Return [x, y] of the center of cell containing provided text 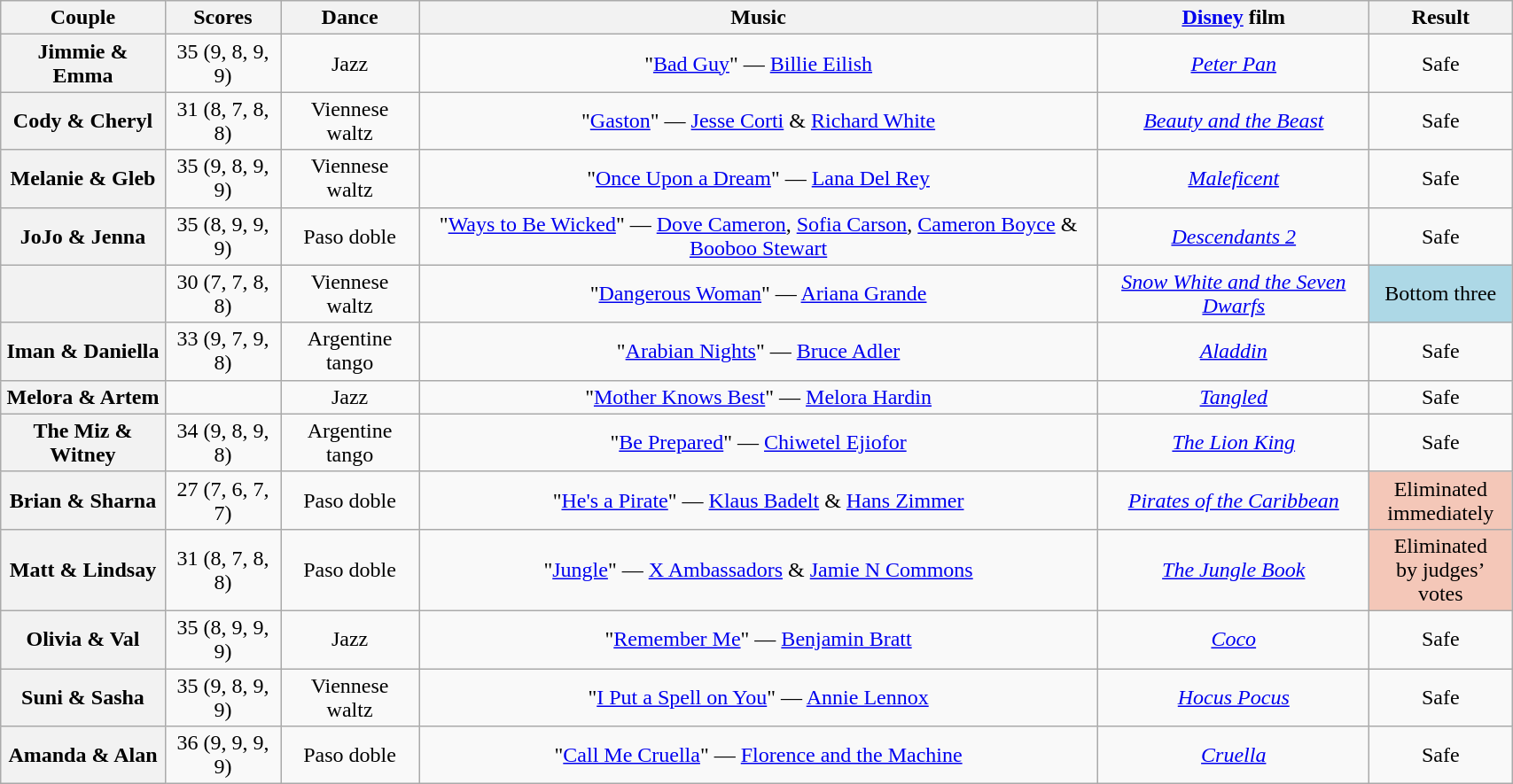
"Be Prepared" — Chiwetel Ejiofor [759, 443]
Cruella [1234, 755]
"He's a Pirate" — Klaus Badelt & Hans Zimmer [759, 500]
Suni & Sasha [83, 696]
36 (9, 9, 9, 9) [222, 755]
Jimmie & Emma [83, 64]
Maleficent [1234, 179]
"Bad Guy" — Billie Eilish [759, 64]
Iman & Daniella [83, 351]
Dance [350, 18]
27 (7, 6, 7, 7) [222, 500]
"Remember Me" — Benjamin Bratt [759, 640]
Snow White and the Seven Dwarfs [1234, 294]
Descendants 2 [1234, 236]
Coco [1234, 640]
Brian & Sharna [83, 500]
"Ways to Be Wicked" — Dove Cameron, Sofia Carson, Cameron Boyce & Booboo Stewart [759, 236]
34 (9, 8, 9, 8) [222, 443]
Disney film [1234, 18]
Peter Pan [1234, 64]
33 (9, 7, 9, 8) [222, 351]
"Arabian Nights" — Bruce Adler [759, 351]
Aladdin [1234, 351]
"Mother Knows Best" — Melora Hardin [759, 397]
"Dangerous Woman" — Ariana Grande [759, 294]
Couple [83, 18]
"Jungle" — X Ambassadors & Jamie N Commons [759, 570]
Scores [222, 18]
"Once Upon a Dream" — Lana Del Rey [759, 179]
Result [1441, 18]
Tangled [1234, 397]
The Jungle Book [1234, 570]
JoJo & Jenna [83, 236]
The Miz & Witney [83, 443]
Amanda & Alan [83, 755]
Beauty and the Beast [1234, 120]
Eliminatedimmediately [1441, 500]
Hocus Pocus [1234, 696]
Eliminatedby judges’ votes [1441, 570]
Olivia & Val [83, 640]
Bottom three [1441, 294]
"Call Me Cruella" — Florence and the Machine [759, 755]
"Gaston" — Jesse Corti & Richard White [759, 120]
Melanie & Gleb [83, 179]
Melora & Artem [83, 397]
Matt & Lindsay [83, 570]
Music [759, 18]
The Lion King [1234, 443]
Pirates of the Caribbean [1234, 500]
Cody & Cheryl [83, 120]
30 (7, 7, 8, 8) [222, 294]
"I Put a Spell on You" — Annie Lennox [759, 696]
